Provide the (x, y) coordinate of the cell's center where the given text is located.  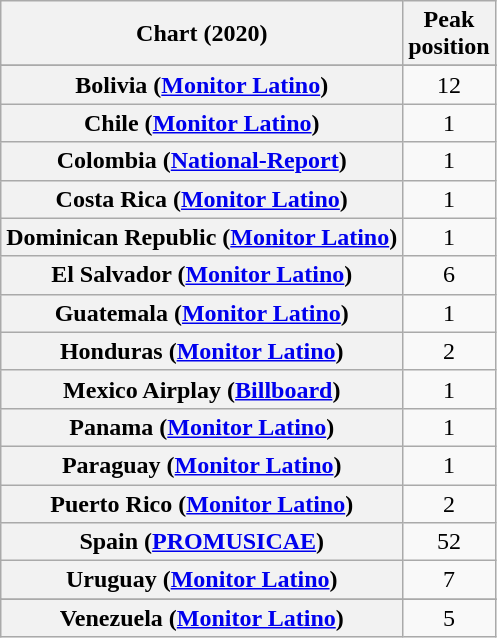
5 (449, 618)
Guatemala (Monitor Latino) (202, 313)
Colombia (National-Report) (202, 161)
Costa Rica (Monitor Latino) (202, 199)
Dominican Republic (Monitor Latino) (202, 237)
Spain (PROMUSICAE) (202, 542)
52 (449, 542)
Puerto Rico (Monitor Latino) (202, 503)
Paraguay (Monitor Latino) (202, 465)
Mexico Airplay (Billboard) (202, 389)
Chile (Monitor Latino) (202, 123)
El Salvador (Monitor Latino) (202, 275)
Panama (Monitor Latino) (202, 427)
Bolivia (Monitor Latino) (202, 85)
Chart (2020) (202, 34)
Venezuela (Monitor Latino) (202, 618)
Uruguay (Monitor Latino) (202, 580)
6 (449, 275)
Peakposition (449, 34)
12 (449, 85)
Honduras (Monitor Latino) (202, 351)
7 (449, 580)
